Identify which cell holds the provided text, then report its (X, Y) central coordinate. 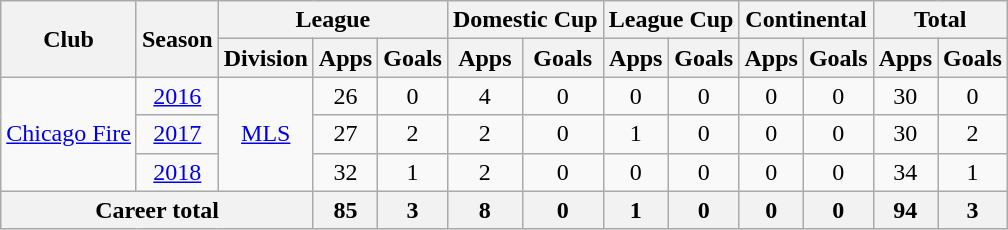
26 (345, 96)
27 (345, 134)
League (332, 20)
Career total (158, 210)
2016 (177, 96)
MLS (266, 134)
Club (69, 39)
Division (266, 58)
League Cup (671, 20)
4 (484, 96)
Domestic Cup (525, 20)
Total (940, 20)
2017 (177, 134)
34 (905, 172)
Continental (806, 20)
Season (177, 39)
2018 (177, 172)
32 (345, 172)
85 (345, 210)
8 (484, 210)
Chicago Fire (69, 134)
94 (905, 210)
